For the text-containing cell, return its midpoint in [X, Y] coordinate format. 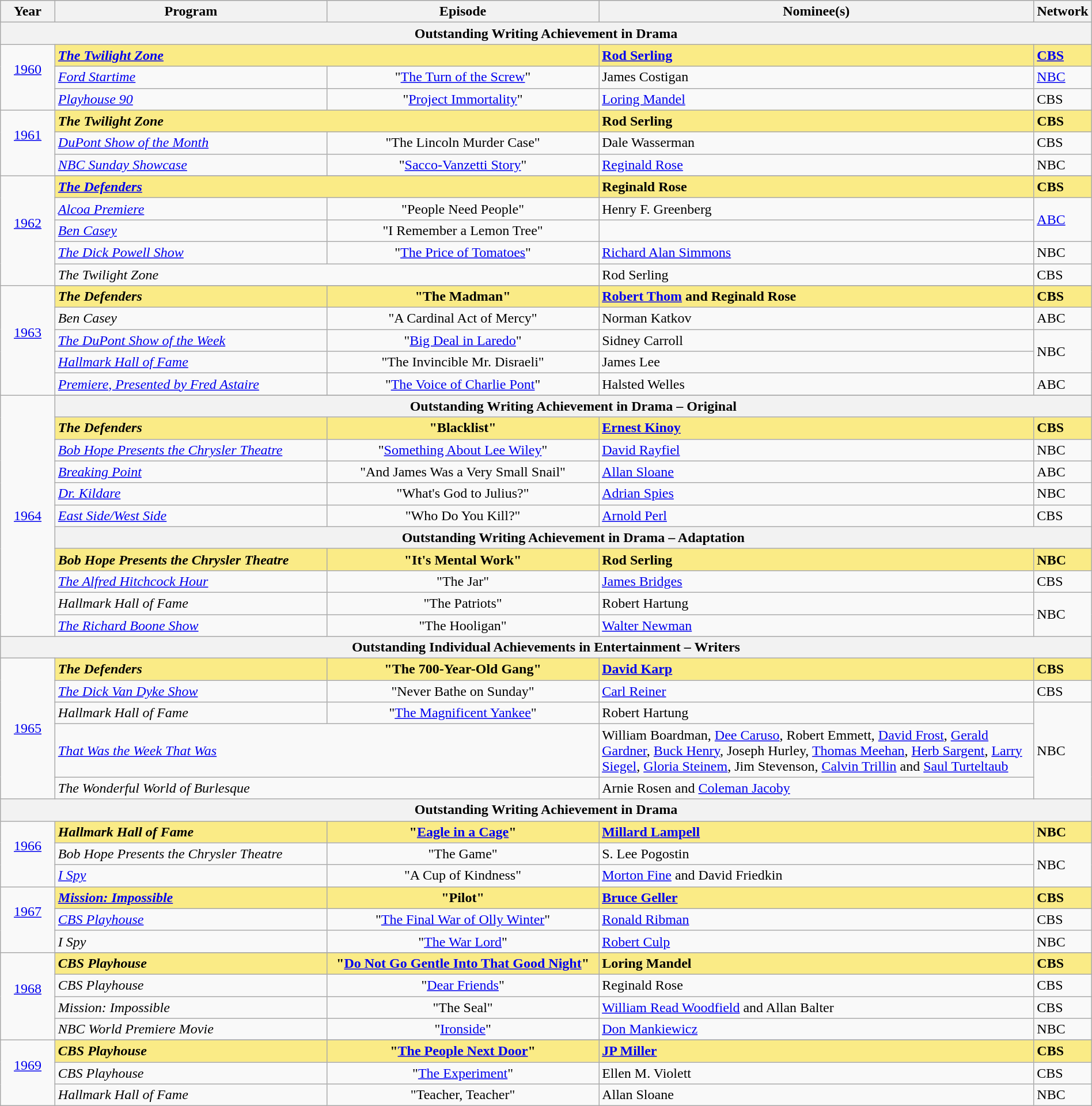
1961 [28, 143]
"Never Bathe on Sunday" [462, 691]
"Dear Friends" [462, 985]
Halsted Welles [817, 384]
Year [28, 12]
"The Invincible Mr. Disraeli" [462, 362]
"The 700-Year-Old Gang" [462, 669]
"The Lincoln Murder Case" [462, 143]
"The Jar" [462, 581]
"The Game" [462, 854]
S. Lee Pogostin [817, 854]
1968 [28, 996]
1966 [28, 854]
1969 [28, 1073]
The Dick Powell Show [191, 252]
Dale Wasserman [817, 143]
Bruce Geller [817, 897]
"Pilot" [462, 897]
Outstanding Individual Achievements in Entertainment – Writers [546, 647]
"And James Was a Very Small Snail" [462, 472]
"A Cardinal Act of Mercy" [462, 319]
"The Patriots" [462, 603]
Norman Katkov [817, 319]
"Who Do You Kill?" [462, 516]
Sidney Carroll [817, 340]
"Big Deal in Laredo" [462, 340]
That Was the Week That Was [327, 751]
Alcoa Premiere [191, 209]
Program [191, 12]
1965 [28, 729]
"The People Next Door" [462, 1051]
Ford Startime [191, 77]
"Eagle in a Cage" [462, 832]
Arnie Rosen and Coleman Jacoby [817, 788]
"A Cup of Kindness" [462, 876]
Millard Lampell [817, 832]
"Teacher, Teacher" [462, 1095]
Morton Fine and David Friedkin [817, 876]
Premiere, Presented by Fred Astaire [191, 384]
Breaking Point [191, 472]
"It's Mental Work" [462, 559]
"The Price of Tomatoes" [462, 252]
"Do Not Go Gentle Into That Good Night" [462, 963]
James Costigan [817, 77]
William Read Woodfield and Allan Balter [817, 1007]
NBC Sunday Showcase [191, 165]
Don Mankiewicz [817, 1029]
1963 [28, 340]
"The Experiment" [462, 1073]
"What's God to Julius?" [462, 494]
Episode [462, 12]
Dr. Kildare [191, 494]
The Alfred Hitchcock Hour [191, 581]
The DuPont Show of the Week [191, 340]
David Karp [817, 669]
East Side/West Side [191, 516]
Robert Culp [817, 941]
"I Remember a Lemon Tree" [462, 230]
"The Hooligan" [462, 625]
"The Voice of Charlie Pont" [462, 384]
"Blacklist" [462, 428]
"Sacco-Vanzetti Story" [462, 165]
The Dick Van Dyke Show [191, 691]
Arnold Perl [817, 516]
"The Magnificent Yankee" [462, 713]
Playhouse 90 [191, 99]
David Rayfiel [817, 450]
"The Turn of the Screw" [462, 77]
"The War Lord" [462, 941]
"The Madman" [462, 297]
"People Need People" [462, 209]
Network [1063, 12]
JP Miller [817, 1051]
The Wonderful World of Burlesque [327, 788]
The Richard Boone Show [191, 625]
Ernest Kinoy [817, 428]
Ronald Ribman [817, 919]
Adrian Spies [817, 494]
1964 [28, 516]
Ellen M. Violett [817, 1073]
Walter Newman [817, 625]
Carl Reiner [817, 691]
DuPont Show of the Month [191, 143]
Henry F. Greenberg [817, 209]
Richard Alan Simmons [817, 252]
NBC World Premiere Movie [191, 1029]
Outstanding Writing Achievement in Drama – Adaptation [573, 537]
James Bridges [817, 581]
1967 [28, 919]
"The Seal" [462, 1007]
James Lee [817, 362]
Robert Thom and Reginald Rose [817, 297]
"Ironside" [462, 1029]
Nominee(s) [817, 12]
Outstanding Writing Achievement in Drama – Original [573, 406]
1962 [28, 230]
"Something About Lee Wiley" [462, 450]
"The Final War of Olly Winter" [462, 919]
1960 [28, 77]
"Project Immortality" [462, 99]
